For the text-containing cell, return its midpoint in [X, Y] coordinate format. 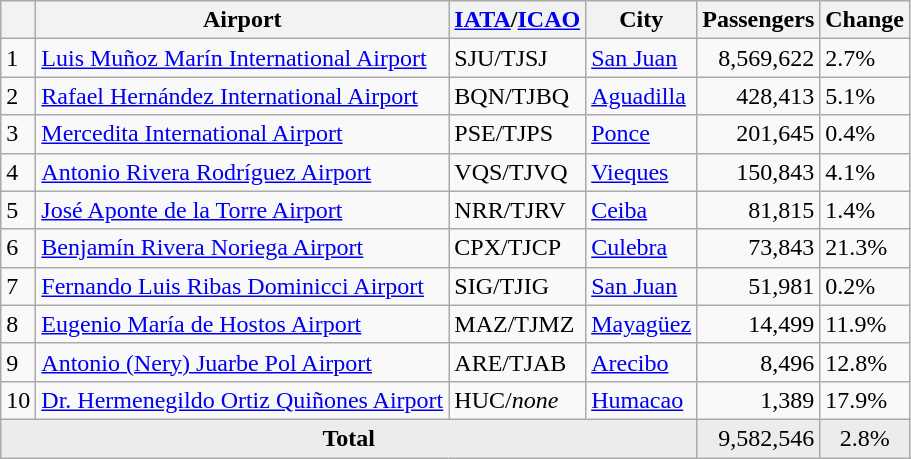
Ponce [642, 134]
NRR/TJRV [518, 210]
0.2% [865, 286]
6 [18, 248]
Dr. Hermenegildo Ortiz Quiñones Airport [242, 400]
Airport [242, 20]
8 [18, 324]
VQS/TJVQ [518, 172]
3 [18, 134]
1.4% [865, 210]
Ceiba [642, 210]
5 [18, 210]
Mayagüez [642, 324]
5.1% [865, 96]
Luis Muñoz Marín International Airport [242, 58]
Arecibo [642, 362]
11.9% [865, 324]
Fernando Luis Ribas Dominicci Airport [242, 286]
4 [18, 172]
2 [18, 96]
8,569,622 [758, 58]
51,981 [758, 286]
Antonio Rivera Rodríguez Airport [242, 172]
Change [865, 20]
Culebra [642, 248]
PSE/TJPS [518, 134]
0.4% [865, 134]
201,645 [758, 134]
José Aponte de la Torre Airport [242, 210]
HUC/none [518, 400]
14,499 [758, 324]
IATA/ICAO [518, 20]
10 [18, 400]
Humacao [642, 400]
7 [18, 286]
Aguadilla [642, 96]
73,843 [758, 248]
2.8% [865, 438]
Passengers [758, 20]
Benjamín Rivera Noriega Airport [242, 248]
SJU/TJSJ [518, 58]
1,389 [758, 400]
8,496 [758, 362]
9,582,546 [758, 438]
17.9% [865, 400]
Total [349, 438]
4.1% [865, 172]
SIG/TJIG [518, 286]
City [642, 20]
Rafael Hernández International Airport [242, 96]
Vieques [642, 172]
150,843 [758, 172]
ARE/TJAB [518, 362]
MAZ/TJMZ [518, 324]
81,815 [758, 210]
BQN/TJBQ [518, 96]
21.3% [865, 248]
Eugenio María de Hostos Airport [242, 324]
Antonio (Nery) Juarbe Pol Airport [242, 362]
2.7% [865, 58]
Mercedita International Airport [242, 134]
428,413 [758, 96]
12.8% [865, 362]
CPX/TJCP [518, 248]
9 [18, 362]
1 [18, 58]
